Locate the cell with the specified text and output its [X, Y] center coordinate. 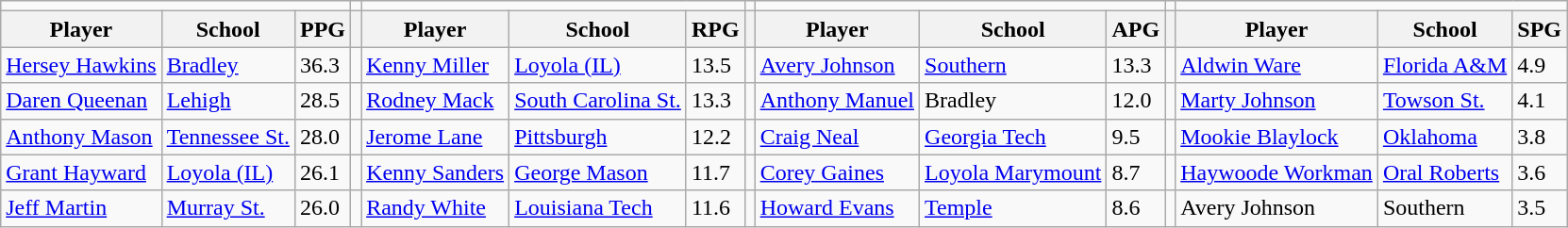
Oral Roberts [1444, 172]
Tennessee St. [228, 137]
Craig Neal [837, 137]
South Carolina St. [598, 101]
Jerome Lane [436, 137]
26.1 [323, 172]
8.6 [1136, 208]
Jeff Martin [81, 208]
11.6 [715, 208]
Daren Queenan [81, 101]
Kenny Miller [436, 65]
Loyola Marymount [1013, 172]
Corey Gaines [837, 172]
Towson St. [1444, 101]
Randy White [436, 208]
Hersey Hawkins [81, 65]
Marty Johnson [1277, 101]
Louisiana Tech [598, 208]
11.7 [715, 172]
George Mason [598, 172]
Aldwin Ware [1277, 65]
3.8 [1540, 137]
9.5 [1136, 137]
3.6 [1540, 172]
12.0 [1136, 101]
4.9 [1540, 65]
8.7 [1136, 172]
SPG [1540, 29]
Rodney Mack [436, 101]
28.0 [323, 137]
Murray St. [228, 208]
Lehigh [228, 101]
28.5 [323, 101]
3.5 [1540, 208]
Temple [1013, 208]
Florida A&M [1444, 65]
13.5 [715, 65]
36.3 [323, 65]
4.1 [1540, 101]
Pittsburgh [598, 137]
APG [1136, 29]
26.0 [323, 208]
Howard Evans [837, 208]
Anthony Manuel [837, 101]
Mookie Blaylock [1277, 137]
12.2 [715, 137]
Haywoode Workman [1277, 172]
PPG [323, 29]
Grant Hayward [81, 172]
Anthony Mason [81, 137]
RPG [715, 29]
Georgia Tech [1013, 137]
Oklahoma [1444, 137]
Kenny Sanders [436, 172]
